For the text-containing cell, return its midpoint in [X, Y] coordinate format. 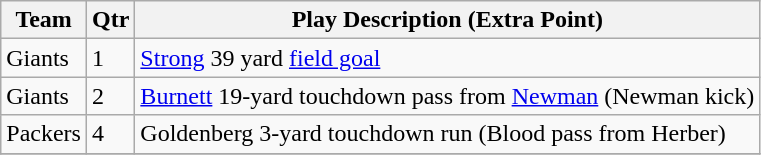
4 [110, 134]
Team [44, 20]
1 [110, 58]
Burnett 19-yard touchdown pass from Newman (Newman kick) [448, 96]
Packers [44, 134]
2 [110, 96]
Goldenberg 3-yard touchdown run (Blood pass from Herber) [448, 134]
Play Description (Extra Point) [448, 20]
Qtr [110, 20]
Strong 39 yard field goal [448, 58]
